Locate the cell with the specified text and output its [X, Y] center coordinate. 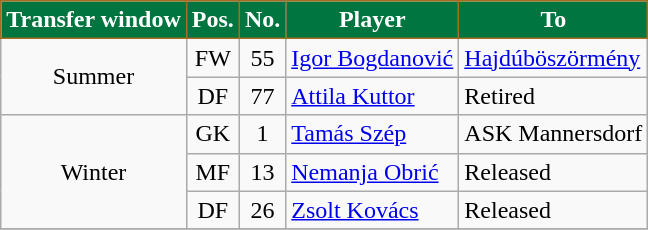
To [554, 20]
Nemanja Obrić [372, 172]
ASK Mannersdorf [554, 134]
GK [212, 134]
MF [212, 172]
Summer [94, 77]
26 [262, 210]
Hajdúböszörmény [554, 58]
1 [262, 134]
13 [262, 172]
Tamás Szép [372, 134]
Zsolt Kovács [372, 210]
77 [262, 96]
Attila Kuttor [372, 96]
FW [212, 58]
Pos. [212, 20]
55 [262, 58]
No. [262, 20]
Transfer window [94, 20]
Player [372, 20]
Igor Bogdanović [372, 58]
Winter [94, 172]
Retired [554, 96]
